Search for the cell housing the specified text and yield its [x, y] center coordinate. 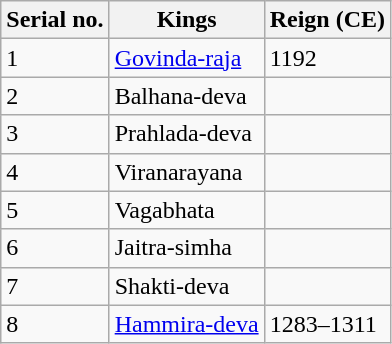
6 [55, 248]
Vagabhata [186, 210]
4 [55, 172]
1192 [327, 58]
Kings [186, 20]
2 [55, 96]
Govinda-raja [186, 58]
1283–1311 [327, 324]
7 [55, 286]
8 [55, 324]
3 [55, 134]
1 [55, 58]
Shakti-deva [186, 286]
Balhana-deva [186, 96]
Hammira-deva [186, 324]
5 [55, 210]
Reign (CE) [327, 20]
Viranarayana [186, 172]
Jaitra-simha [186, 248]
Serial no. [55, 20]
Prahlada-deva [186, 134]
